Output the (x, y) coordinate of the center of the cell containing the given text.  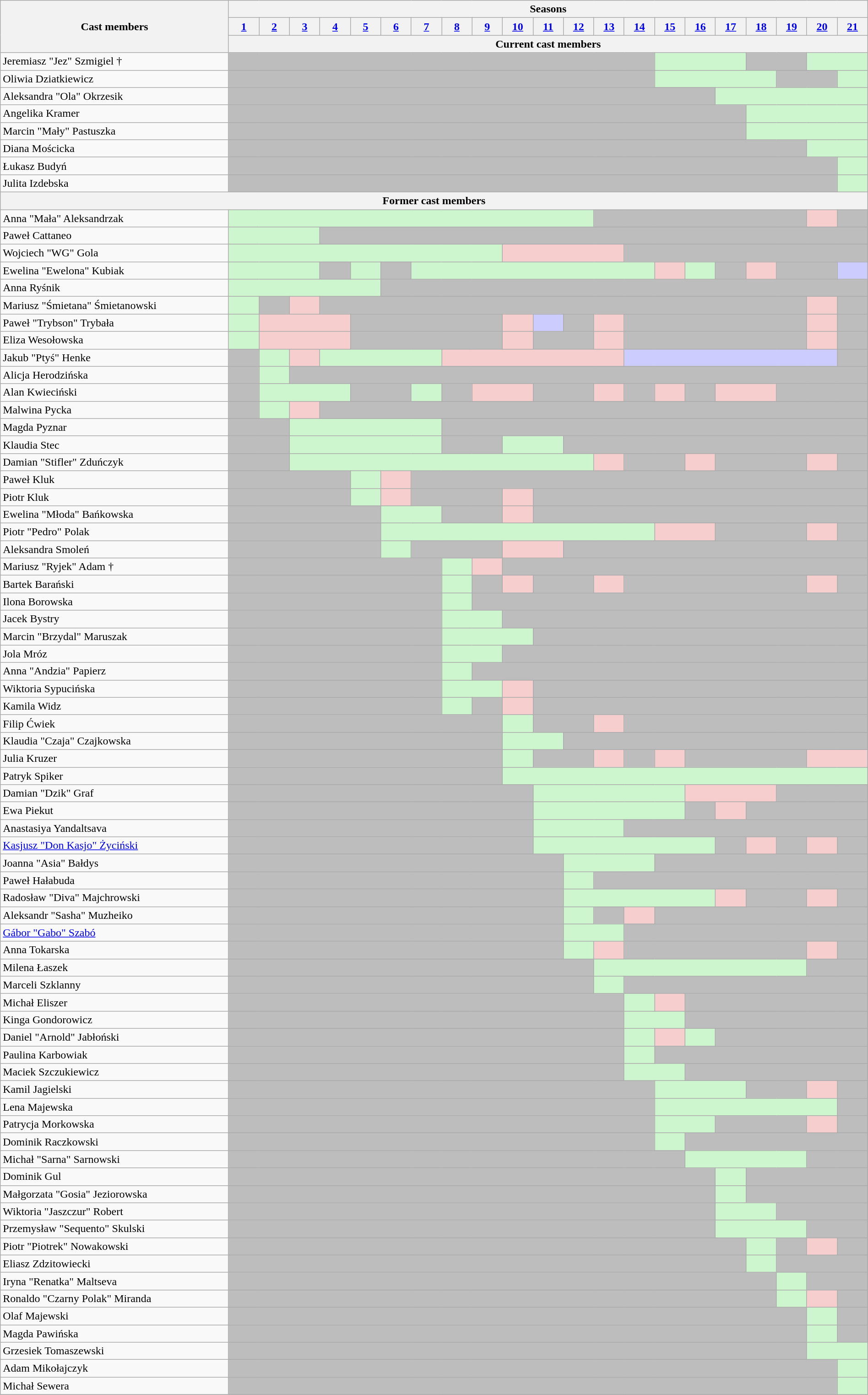
Angelika Kramer (114, 114)
Current cast members (548, 44)
Olaf Majewski (114, 1316)
Alan Kwieciński (114, 392)
Wojciech "WG" Gola (114, 253)
Anna Ryśnik (114, 288)
17 (731, 27)
Milena Łaszek (114, 967)
Malwina Pycka (114, 410)
20 (822, 27)
Diana Mościcka (114, 148)
7 (426, 27)
Daniel "Arnold" Jabłoński (114, 1037)
Aleksandra Smoleń (114, 549)
19 (792, 27)
Damian "Dzik" Graf (114, 793)
Anna Tokarska (114, 950)
14 (639, 27)
Radosław "Diva" Majchrowski (114, 898)
9 (487, 27)
6 (396, 27)
Anastasiya Yandaltsava (114, 828)
15 (670, 27)
2 (274, 27)
Łukasz Budyń (114, 166)
Małgorzata "Gosia" Jeziorowska (114, 1194)
Jacek Bystry (114, 619)
Oliwia Dziatkiewicz (114, 79)
18 (761, 27)
Gábor "Gabo" Szabó (114, 933)
Dominik Raczkowski (114, 1142)
Klaudia "Czaja" Czajkowska (114, 741)
Patrycja Morkowska (114, 1124)
1 (244, 27)
Kasjusz "Don Kasjo" Życiński (114, 846)
Magda Pyznar (114, 427)
Michał Sewera (114, 1386)
4 (335, 27)
Ilona Borowska (114, 602)
Julia Kruzer (114, 758)
Dominik Gul (114, 1177)
Marcin "Brzydal" Maruszak (114, 636)
Cast members (114, 27)
Adam Mikołajczyk (114, 1368)
Wiktoria "Jaszczur" Robert (114, 1211)
Paweł "Trybson" Trybała (114, 323)
Michał "Sarna" Sarnowski (114, 1159)
Paweł Cattaneo (114, 236)
Magda Pawińska (114, 1334)
8 (457, 27)
Piotr Kluk (114, 497)
11 (548, 27)
Anna "Andzia" Papierz (114, 671)
Jeremiasz "Jez" Szmigiel † (114, 61)
Mariusz "Ryjek" Adam † (114, 567)
Aleksandr "Sasha" Muzheiko (114, 915)
Aleksandra "Ola" Okrzesik (114, 96)
Filip Ćwiek (114, 723)
Klaudia Stec (114, 445)
5 (365, 27)
Piotr "Pedro" Polak (114, 532)
12 (579, 27)
Eliza Wesołowska (114, 340)
Wiktoria Sypucińska (114, 689)
Julita Izdebska (114, 183)
Grzesiek Tomaszewski (114, 1351)
Joanna "Asia" Bałdys (114, 863)
Paweł Kluk (114, 479)
16 (700, 27)
Paulina Karbowiak (114, 1054)
Ewelina "Ewelona" Kubiak (114, 271)
Jakub "Ptyś" Henke (114, 358)
Anna "Mała" Aleksandrzak (114, 218)
Eliasz Zdzitowiecki (114, 1264)
Iryna "Renatka" Maltseva (114, 1281)
Alicja Herodzińska (114, 375)
Marcin "Mały" Pastuszka (114, 131)
Former cast members (434, 201)
Paweł Hałabuda (114, 880)
Marceli Szklanny (114, 985)
10 (518, 27)
Mariusz "Śmietana" Śmietanowski (114, 305)
Piotr "Piotrek" Nowakowski (114, 1246)
Kamila Widz (114, 706)
Ewelina "Młoda" Bańkowska (114, 515)
3 (304, 27)
Przemysław "Sequento" Skulski (114, 1229)
13 (609, 27)
Ewa Piekut (114, 811)
Patryk Spiker (114, 776)
Kamil Jagielski (114, 1090)
21 (852, 27)
Seasons (548, 9)
Lena Majewska (114, 1107)
Damian "Stifler" Zduńczyk (114, 462)
Ronaldo "Czarny Polak" Miranda (114, 1298)
Michał Eliszer (114, 1002)
Kinga Gondorowicz (114, 1020)
Jola Mróz (114, 654)
Maciek Szczukiewicz (114, 1072)
Bartek Barański (114, 584)
